Capture the cell that displays the provided text and extract its [x, y] central coordinate. 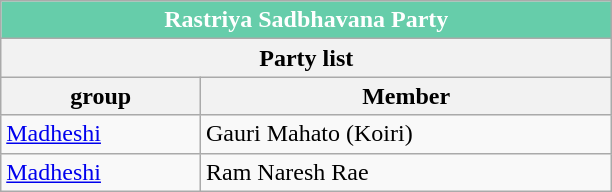
Party list [306, 58]
group [101, 96]
Ram Naresh Rae [406, 172]
Member [406, 96]
Gauri Mahato (Koiri) [406, 134]
Rastriya Sadbhavana Party [306, 20]
